Pinpoint the cell where the given text exists, returning its [X, Y] midpoint coordinate. 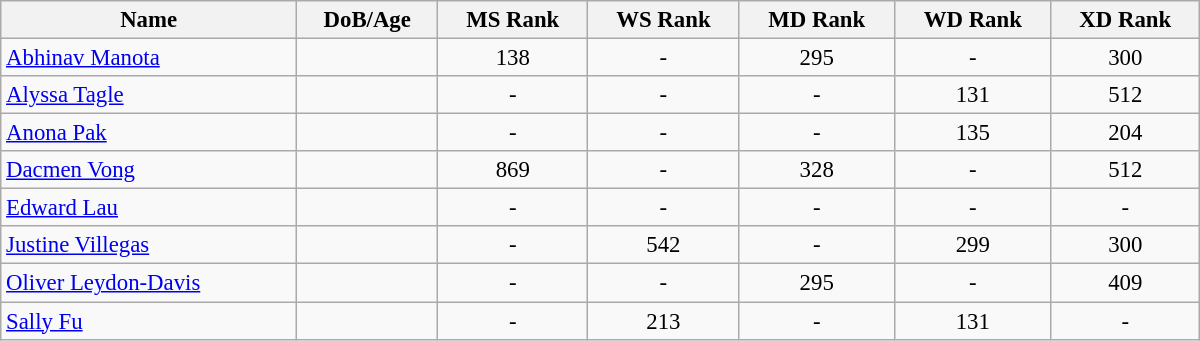
409 [1125, 283]
XD Rank [1125, 20]
204 [1125, 133]
WS Rank [664, 20]
DoB/Age [368, 20]
542 [664, 245]
Alyssa Tagle [149, 95]
299 [972, 245]
Anona Pak [149, 133]
Dacmen Vong [149, 170]
WD Rank [972, 20]
Sally Fu [149, 321]
138 [513, 58]
Justine Villegas [149, 245]
Name [149, 20]
328 [816, 170]
213 [664, 321]
MS Rank [513, 20]
Abhinav Manota [149, 58]
Edward Lau [149, 208]
MD Rank [816, 20]
869 [513, 170]
Oliver Leydon-Davis [149, 283]
135 [972, 133]
